Output the [x, y] coordinate of the center of the cell containing the given text.  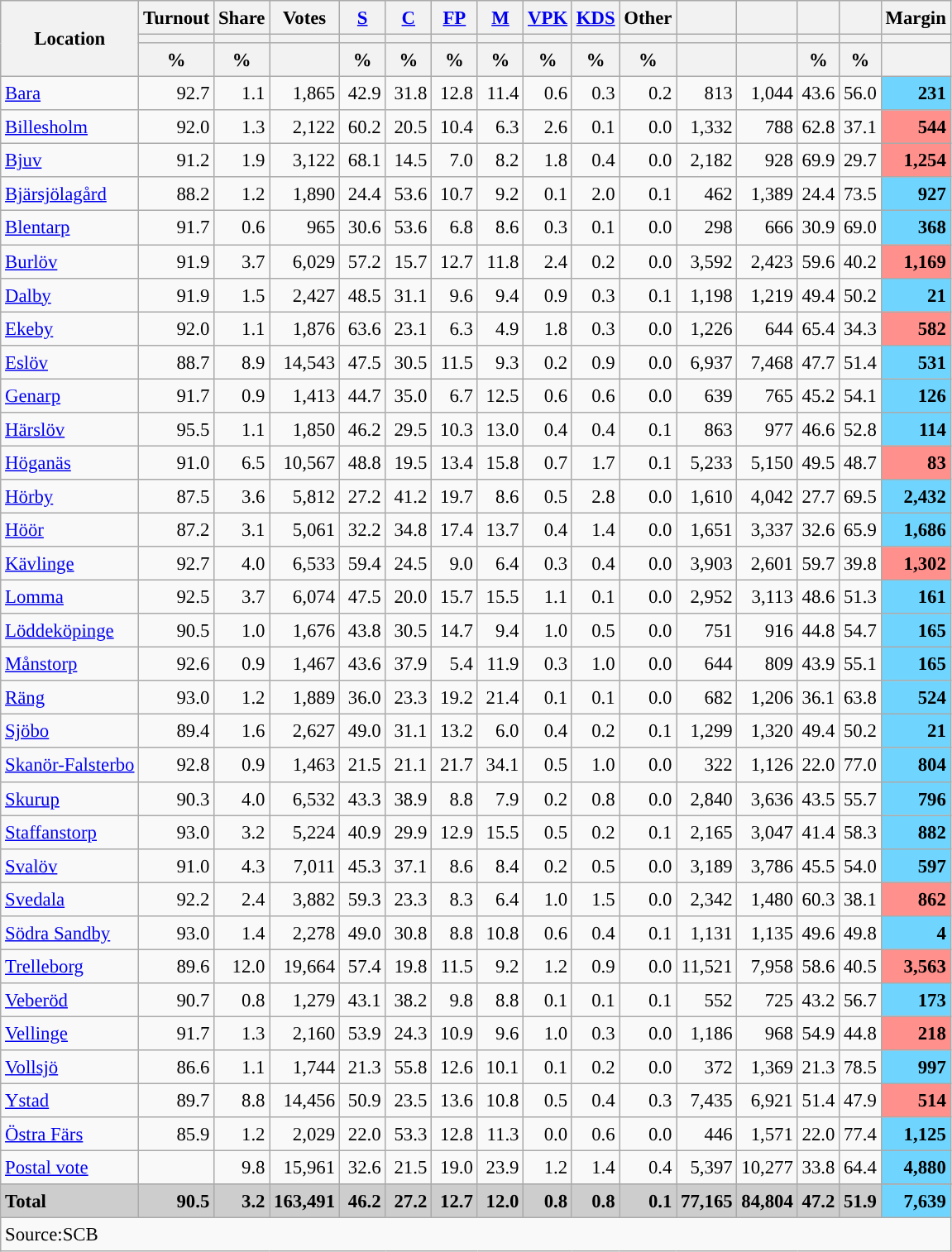
Eslöv [69, 362]
45.3 [362, 865]
40.2 [860, 261]
2,423 [768, 261]
6.7 [455, 395]
Margin [916, 18]
3,113 [768, 597]
Postal vote [69, 1168]
58.6 [818, 966]
54.0 [860, 865]
10.9 [455, 1034]
36.1 [818, 698]
2.6 [548, 127]
8.4 [500, 865]
87.2 [177, 529]
927 [916, 194]
Burlöv [69, 261]
24.3 [409, 1034]
34.1 [500, 766]
Turnout [177, 18]
322 [706, 766]
59.3 [362, 900]
1.9 [242, 160]
368 [916, 228]
33.8 [818, 1168]
8.3 [455, 900]
92.8 [177, 766]
63.6 [362, 329]
59.6 [818, 261]
14.5 [409, 160]
Staffanstorp [69, 832]
1,169 [916, 261]
597 [916, 865]
1,125 [916, 1135]
3.6 [242, 496]
5,150 [768, 463]
Sjöbo [69, 731]
582 [916, 329]
4,880 [916, 1168]
54.7 [860, 630]
Ekeby [69, 329]
68.1 [362, 160]
1,686 [916, 529]
6.5 [242, 463]
6,937 [706, 362]
446 [706, 1135]
Source:SCB [476, 1235]
83 [916, 463]
1,889 [304, 698]
92.2 [177, 900]
2,029 [304, 1135]
372 [706, 1067]
35.0 [409, 395]
0.7 [548, 463]
Räng [69, 698]
1,744 [304, 1067]
4 [916, 933]
30.6 [362, 228]
Svalöv [69, 865]
21.1 [409, 766]
64.4 [860, 1168]
682 [706, 698]
4.3 [242, 865]
34.8 [409, 529]
8.9 [242, 362]
788 [768, 127]
1,610 [706, 496]
11.8 [500, 261]
89.7 [177, 1101]
62.8 [818, 127]
10.1 [500, 1067]
765 [768, 395]
1,219 [768, 294]
48.7 [860, 463]
13.2 [455, 731]
1,369 [768, 1067]
1,571 [768, 1135]
Share [242, 18]
91.2 [177, 160]
1.6 [242, 731]
1,389 [768, 194]
1,890 [304, 194]
2,627 [304, 731]
1,865 [304, 94]
88.7 [177, 362]
2,840 [706, 799]
666 [768, 228]
6.8 [455, 228]
46.6 [818, 430]
58.3 [860, 832]
997 [916, 1067]
11,521 [706, 966]
1,320 [768, 731]
Skurup [69, 799]
1,651 [706, 529]
24.5 [409, 564]
10,277 [768, 1168]
1.7 [596, 463]
2,432 [916, 496]
1,206 [768, 698]
1,299 [706, 731]
17.4 [455, 529]
54.9 [818, 1034]
43.9 [818, 665]
Bjuv [69, 160]
43.1 [362, 1001]
49.5 [818, 463]
Votes [304, 18]
126 [916, 395]
Billesholm [69, 127]
1,467 [304, 665]
5,397 [706, 1168]
11.4 [500, 94]
59.7 [818, 564]
2,278 [304, 933]
48.5 [362, 294]
47.9 [860, 1101]
8.2 [500, 160]
6.0 [500, 731]
3.1 [242, 529]
11.9 [500, 665]
809 [768, 665]
7,435 [706, 1101]
C [409, 18]
20.0 [409, 597]
10.7 [455, 194]
32.2 [362, 529]
114 [916, 430]
89.6 [177, 966]
3,337 [768, 529]
Total [69, 1201]
51.9 [860, 1201]
1,676 [304, 630]
Ystad [69, 1101]
Löddeköpinge [69, 630]
69.0 [860, 228]
84,804 [768, 1201]
544 [916, 127]
65.9 [860, 529]
10.3 [455, 430]
41.2 [409, 496]
968 [768, 1034]
3,189 [706, 865]
1,413 [304, 395]
6,074 [304, 597]
5,224 [304, 832]
30.9 [818, 228]
5,233 [706, 463]
Hörby [69, 496]
30.8 [409, 933]
60.3 [818, 900]
90.3 [177, 799]
56.7 [860, 1001]
92.6 [177, 665]
49.8 [860, 933]
86.6 [177, 1067]
6,921 [768, 1101]
43.3 [362, 799]
14.7 [455, 630]
Location [69, 39]
55.7 [860, 799]
40.5 [860, 966]
88.2 [177, 194]
57.4 [362, 966]
813 [706, 94]
38.2 [409, 1001]
19.7 [455, 496]
14,456 [304, 1101]
19.2 [455, 698]
69.9 [818, 160]
1,302 [916, 564]
1,332 [706, 127]
7.9 [500, 799]
FP [455, 18]
69.5 [860, 496]
KDS [596, 18]
38.1 [860, 900]
4.9 [500, 329]
Dalby [69, 294]
11.3 [500, 1135]
Höganäs [69, 463]
218 [916, 1034]
1,126 [768, 766]
12.5 [500, 395]
Skanör-Falsterbo [69, 766]
7.0 [455, 160]
Bjärsjölagård [69, 194]
Södra Sandby [69, 933]
Other [648, 18]
89.4 [177, 731]
15.8 [500, 463]
52.8 [860, 430]
231 [916, 94]
13.7 [500, 529]
19,664 [304, 966]
14,543 [304, 362]
3,047 [768, 832]
1,044 [768, 94]
65.4 [818, 329]
3,903 [706, 564]
1,876 [304, 329]
Blentarp [69, 228]
5,061 [304, 529]
2,165 [706, 832]
9.0 [455, 564]
27.7 [818, 496]
2,601 [768, 564]
41.4 [818, 832]
2.8 [596, 496]
Kävlinge [69, 564]
95.5 [177, 430]
60.2 [362, 127]
3,122 [304, 160]
298 [706, 228]
462 [706, 194]
7,011 [304, 865]
43.8 [362, 630]
56.0 [860, 94]
55.1 [860, 665]
59.4 [362, 564]
531 [916, 362]
916 [768, 630]
77,165 [706, 1201]
Månstorp [69, 665]
21.4 [500, 698]
2,342 [706, 900]
48.6 [818, 597]
3,882 [304, 900]
10,567 [304, 463]
163,491 [304, 1201]
1,480 [768, 900]
Veberöd [69, 1001]
29.9 [409, 832]
Svedala [69, 900]
2,122 [304, 127]
2,952 [706, 597]
751 [706, 630]
63.8 [860, 698]
87.5 [177, 496]
19.5 [409, 463]
5,812 [304, 496]
1,226 [706, 329]
6,533 [304, 564]
23.5 [409, 1101]
M [500, 18]
77.0 [860, 766]
2,182 [706, 160]
Vollsjö [69, 1067]
78.5 [860, 1067]
3,592 [706, 261]
13.6 [455, 1101]
3,563 [916, 966]
47.7 [818, 362]
Vellinge [69, 1034]
90.7 [177, 1001]
796 [916, 799]
20.5 [409, 127]
6,532 [304, 799]
40.9 [362, 832]
31.8 [409, 94]
92.5 [177, 597]
VPK [548, 18]
514 [916, 1101]
552 [706, 1001]
12.9 [455, 832]
38.9 [409, 799]
85.9 [177, 1135]
19.8 [409, 966]
77.4 [860, 1135]
977 [768, 430]
Genarp [69, 395]
1,198 [706, 294]
51.3 [860, 597]
3,786 [768, 865]
1,186 [706, 1034]
1,279 [304, 1001]
928 [768, 160]
Bara [69, 94]
55.8 [409, 1067]
34.3 [860, 329]
53.9 [362, 1034]
S [362, 18]
57.2 [362, 261]
6,029 [304, 261]
Östra Färs [69, 1135]
7,468 [768, 362]
1,850 [304, 430]
39.8 [860, 564]
29.5 [409, 430]
1,463 [304, 766]
48.8 [362, 463]
639 [706, 395]
13.0 [500, 430]
2,160 [304, 1034]
54.1 [860, 395]
44.7 [362, 395]
862 [916, 900]
43.5 [818, 799]
15,961 [304, 1168]
7,958 [768, 966]
Härslöv [69, 430]
5.4 [455, 665]
12.6 [455, 1067]
725 [768, 1001]
19.0 [455, 1168]
965 [304, 228]
1,135 [768, 933]
43.2 [818, 1001]
882 [916, 832]
29.7 [860, 160]
45.2 [818, 395]
10.4 [455, 127]
45.5 [818, 865]
4,042 [768, 496]
42.9 [362, 94]
47.2 [818, 1201]
161 [916, 597]
13.4 [455, 463]
1,131 [706, 933]
173 [916, 1001]
Trelleborg [69, 966]
863 [706, 430]
9.3 [500, 362]
Höör [69, 529]
37.9 [409, 665]
49.6 [818, 933]
53.3 [409, 1135]
50.9 [362, 1101]
2,427 [304, 294]
Lomma [69, 597]
804 [916, 766]
73.5 [860, 194]
3,636 [768, 799]
21.7 [455, 766]
7,639 [916, 1201]
36.0 [362, 698]
23.1 [409, 329]
524 [916, 698]
23.9 [500, 1168]
2.0 [596, 194]
1,254 [916, 160]
